From the cell containing the given text, extract its center point as (x, y) coordinate. 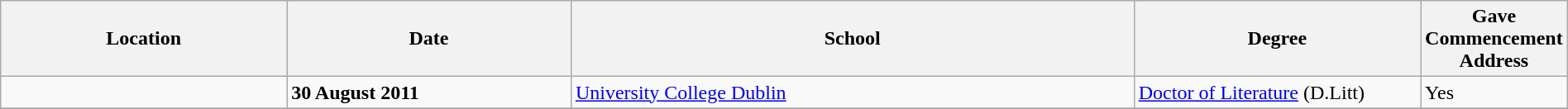
Location (144, 39)
Yes (1494, 92)
School (852, 39)
Date (429, 39)
Degree (1277, 39)
Gave Commencement Address (1494, 39)
Doctor of Literature (D.Litt) (1277, 92)
University College Dublin (852, 92)
30 August 2011 (429, 92)
